Capture the cell that displays the provided text and extract its (X, Y) central coordinate. 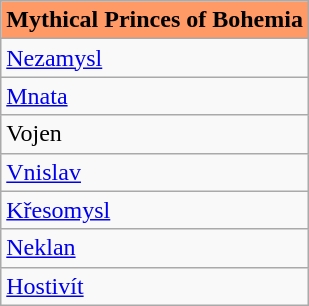
Vnislav (155, 172)
Nezamysl (155, 58)
Mythical Princes of Bohemia (155, 20)
Křesomysl (155, 210)
Mnata (155, 96)
Neklan (155, 248)
Vojen (155, 134)
Hostivít (155, 286)
